Output the (X, Y) coordinate of the center of the cell containing the given text.  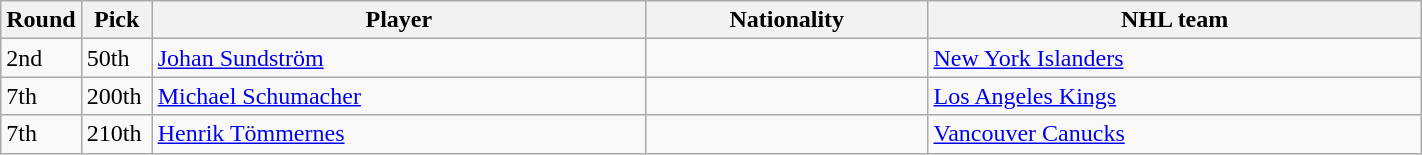
Johan Sundström (398, 58)
Michael Schumacher (398, 96)
New York Islanders (1174, 58)
Round (41, 20)
210th (116, 134)
Henrik Tömmernes (398, 134)
Los Angeles Kings (1174, 96)
Vancouver Canucks (1174, 134)
200th (116, 96)
2nd (41, 58)
Pick (116, 20)
Nationality (787, 20)
50th (116, 58)
Player (398, 20)
NHL team (1174, 20)
